Determine the [X, Y] coordinate at the center of the cell enclosing the given text.  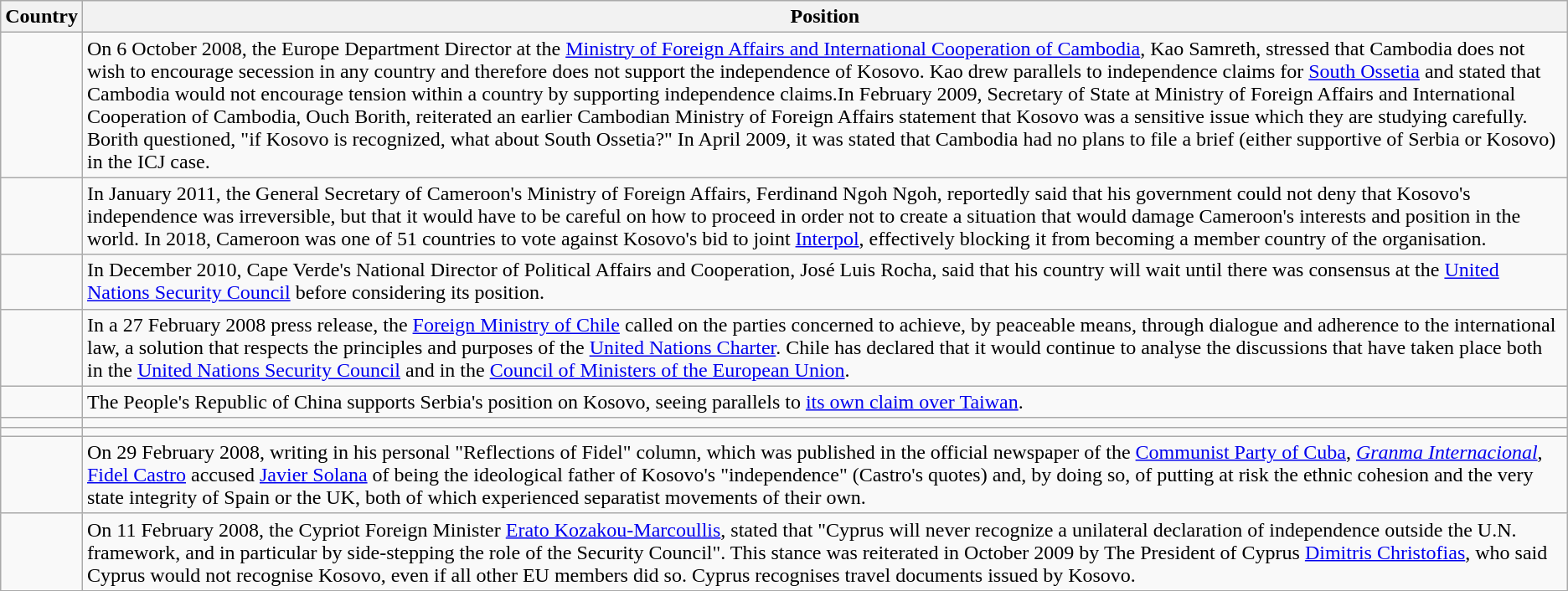
The People's Republic of China supports Serbia's position on Kosovo, seeing parallels to its own claim over Taiwan. [824, 402]
Country [42, 17]
Position [824, 17]
